For the text-containing cell, return its midpoint in [x, y] coordinate format. 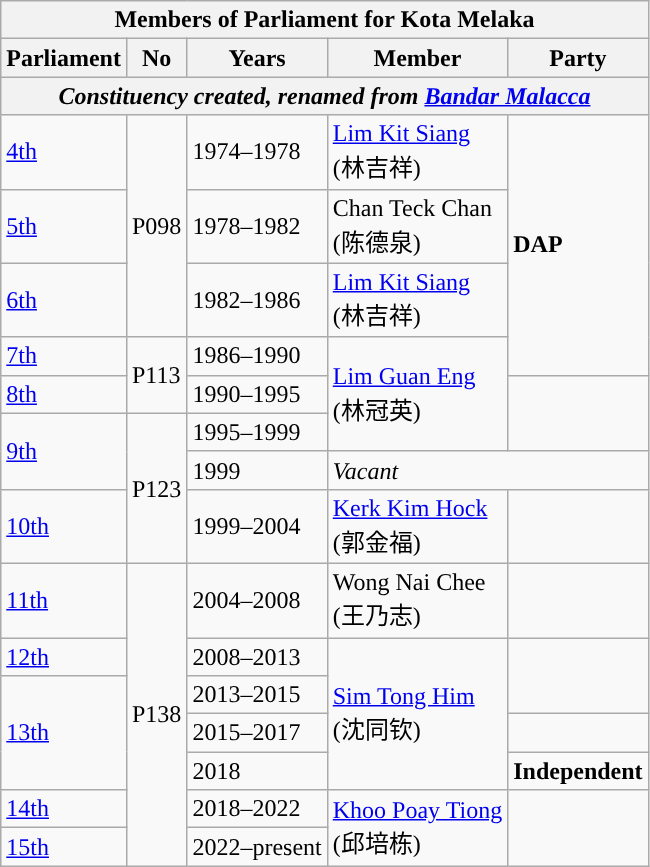
Constituency created, renamed from Bandar Malacca [324, 96]
1986–1990 [257, 356]
Kerk Kim Hock (郭金福) [417, 526]
Member [417, 58]
8th [64, 394]
13th [64, 733]
5th [64, 226]
Khoo Poay Tiong (邱培栋) [417, 828]
4th [64, 152]
2013–2015 [257, 695]
1995–1999 [257, 432]
11th [64, 600]
1974–1978 [257, 152]
1990–1995 [257, 394]
15th [64, 847]
Sim Tong Him (沈同钦) [417, 714]
1999–2004 [257, 526]
2008–2013 [257, 657]
Vacant [488, 470]
1982–1986 [257, 300]
10th [64, 526]
2015–2017 [257, 733]
6th [64, 300]
9th [64, 451]
P138 [156, 714]
Party [578, 58]
7th [64, 356]
P113 [156, 375]
1999 [257, 470]
14th [64, 809]
2018–2022 [257, 809]
1978–1982 [257, 226]
DAP [578, 245]
Parliament [64, 58]
Chan Teck Chan (陈德泉) [417, 226]
No [156, 58]
Lim Guan Eng (林冠英) [417, 394]
Members of Parliament for Kota Melaka [324, 20]
P098 [156, 226]
12th [64, 657]
Wong Nai Chee (王乃志) [417, 600]
Independent [578, 771]
2022–present [257, 847]
2004–2008 [257, 600]
2018 [257, 771]
Years [257, 58]
P123 [156, 488]
